From the cell containing the given text, extract its center point as (X, Y) coordinate. 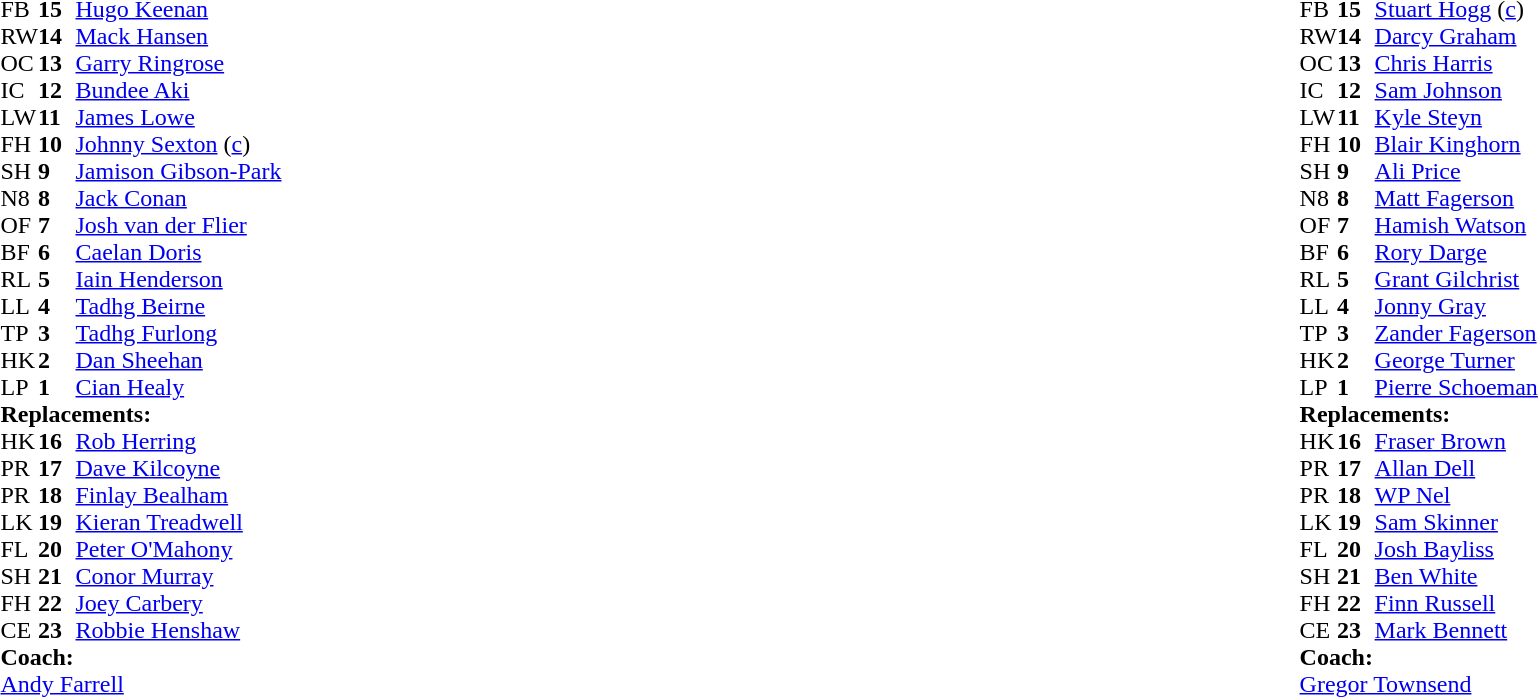
Zander Fagerson (1456, 334)
Johnny Sexton (c) (179, 144)
Hamish Watson (1456, 226)
Jonny Gray (1456, 306)
Ben White (1456, 576)
Tadhg Furlong (179, 334)
Finn Russell (1456, 604)
Tadhg Beirne (179, 306)
Rob Herring (179, 442)
Rory Darge (1456, 252)
Sam Johnson (1456, 90)
Allan Dell (1456, 468)
Sam Skinner (1456, 522)
Mark Bennett (1456, 630)
Ali Price (1456, 172)
Darcy Graham (1456, 36)
Josh van der Flier (179, 226)
WP Nel (1456, 496)
Cian Healy (179, 388)
Josh Bayliss (1456, 550)
Conor Murray (179, 576)
Andy Farrell (140, 684)
Grant Gilchrist (1456, 280)
Jamison Gibson-Park (179, 172)
Kyle Steyn (1456, 118)
Caelan Doris (179, 252)
Kieran Treadwell (179, 522)
George Turner (1456, 360)
Peter O'Mahony (179, 550)
Pierre Schoeman (1456, 388)
Chris Harris (1456, 64)
Joey Carbery (179, 604)
Iain Henderson (179, 280)
Garry Ringrose (179, 64)
Blair Kinghorn (1456, 144)
Bundee Aki (179, 90)
Dave Kilcoyne (179, 468)
Fraser Brown (1456, 442)
Matt Fagerson (1456, 198)
Gregor Townsend (1419, 684)
Mack Hansen (179, 36)
Robbie Henshaw (179, 630)
Jack Conan (179, 198)
Dan Sheehan (179, 360)
James Lowe (179, 118)
Finlay Bealham (179, 496)
